Detect which cell encompasses the target text, then output its (X, Y) center coordinate. 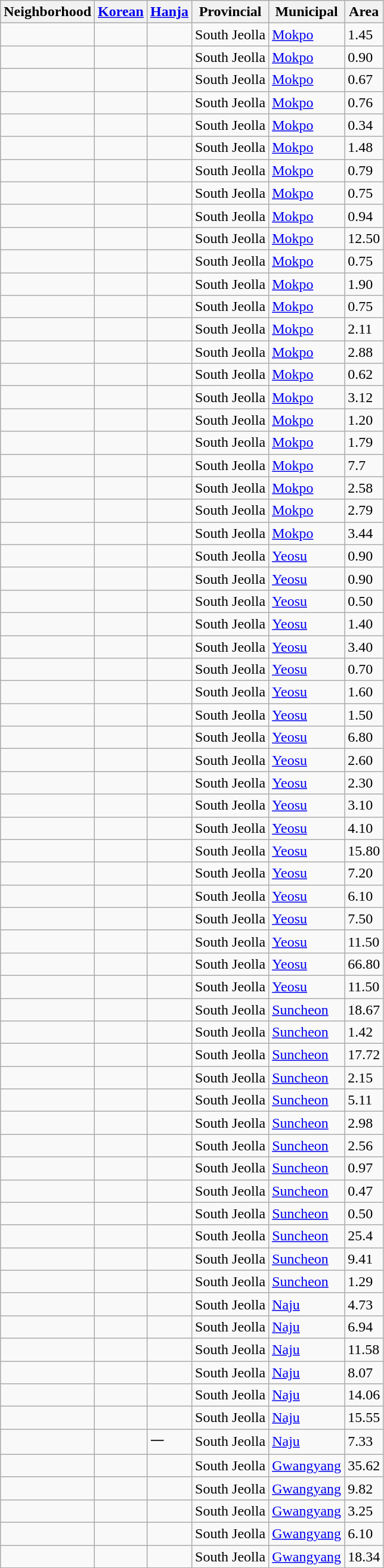
2.79 (364, 511)
3.25 (364, 1511)
3.40 (364, 646)
15.55 (364, 1418)
4.10 (364, 828)
3.10 (364, 805)
Municipal (306, 12)
一 (169, 1442)
2.30 (364, 783)
6.80 (364, 738)
18.34 (364, 1557)
2.56 (364, 1146)
0.79 (364, 170)
6.94 (364, 1327)
Provincial (230, 12)
0.76 (364, 102)
0.47 (364, 1191)
0.70 (364, 670)
2.88 (364, 352)
7.7 (364, 465)
5.11 (364, 1100)
Hanja (169, 12)
1.29 (364, 1281)
1.20 (364, 420)
11.58 (364, 1349)
1.90 (364, 284)
25.4 (364, 1236)
9.82 (364, 1488)
2.58 (364, 488)
12.50 (364, 238)
17.72 (364, 1055)
0.94 (364, 216)
1.40 (364, 624)
1.79 (364, 443)
Area (364, 12)
1.50 (364, 715)
66.80 (364, 964)
4.73 (364, 1304)
3.12 (364, 397)
0.67 (364, 80)
2.98 (364, 1123)
Korean (121, 12)
3.44 (364, 533)
1.42 (364, 1032)
35.62 (364, 1466)
2.11 (364, 329)
7.33 (364, 1442)
0.62 (364, 375)
9.41 (364, 1259)
Neighborhood (48, 12)
1.45 (364, 35)
8.07 (364, 1372)
1.48 (364, 148)
7.50 (364, 919)
7.20 (364, 873)
2.60 (364, 760)
0.97 (364, 1168)
1.60 (364, 692)
18.67 (364, 1010)
15.80 (364, 851)
2.15 (364, 1078)
14.06 (364, 1395)
0.34 (364, 125)
